From the cell containing the given text, extract its center point as (x, y) coordinate. 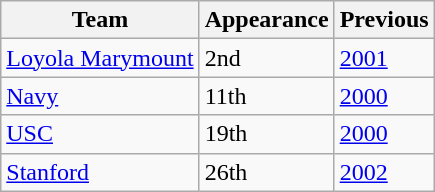
2001 (384, 58)
USC (100, 134)
Previous (384, 20)
Team (100, 20)
2nd (266, 58)
26th (266, 172)
Appearance (266, 20)
Loyola Marymount (100, 58)
11th (266, 96)
Stanford (100, 172)
2002 (384, 172)
Navy (100, 96)
19th (266, 134)
